Detect which cell encompasses the target text, then output its [x, y] center coordinate. 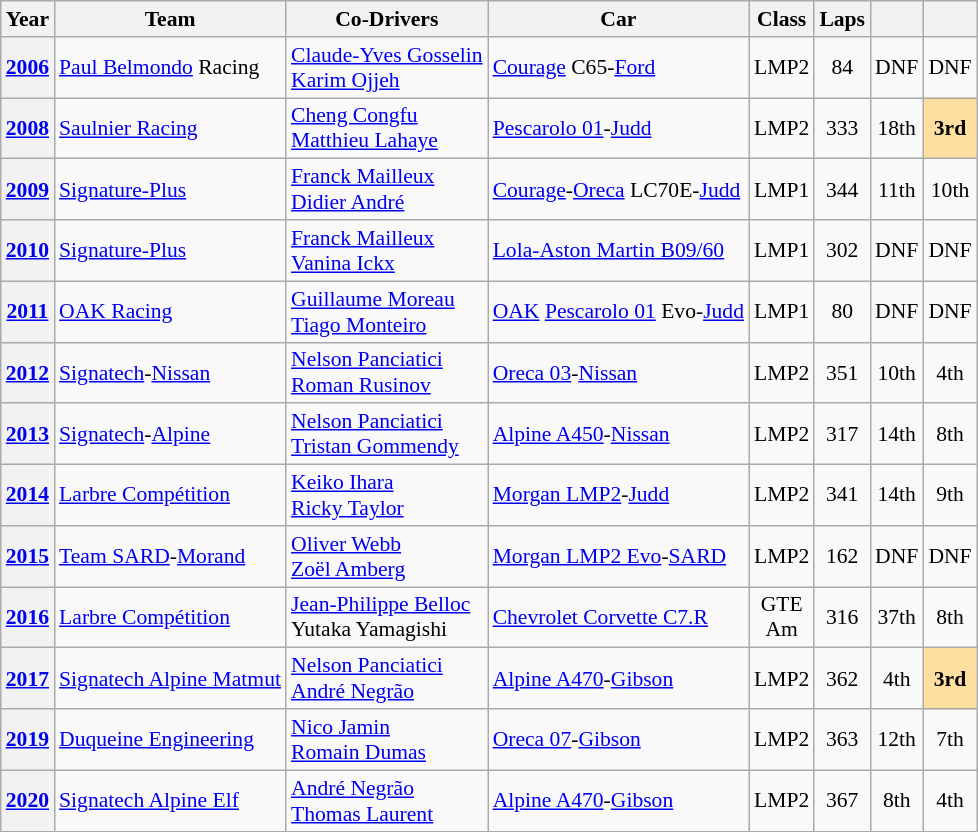
Nelson Panciatici Roman Rusinov [387, 372]
344 [842, 190]
162 [842, 556]
Franck Mailleux Didier André [387, 190]
Pescarolo 01-Judd [618, 128]
Team SARD-Morand [170, 556]
Car [618, 19]
Guillaume Moreau Tiago Monteiro [387, 312]
37th [896, 618]
2013 [28, 434]
2008 [28, 128]
Saulnier Racing [170, 128]
2015 [28, 556]
2012 [28, 372]
Jean-Philippe Belloc Yutaka Yamagishi [387, 618]
Morgan LMP2-Judd [618, 496]
84 [842, 68]
2010 [28, 250]
2006 [28, 68]
Nico Jamin Romain Dumas [387, 740]
Oliver Webb Zoël Amberg [387, 556]
GTEAm [782, 618]
Keiko Ihara Ricky Taylor [387, 496]
Nelson Panciatici Tristan Gommendy [387, 434]
18th [896, 128]
Signatech Alpine Matmut [170, 678]
Morgan LMP2 Evo-SARD [618, 556]
Class [782, 19]
2011 [28, 312]
Paul Belmondo Racing [170, 68]
363 [842, 740]
OAK Racing [170, 312]
2019 [28, 740]
2016 [28, 618]
Signatech-Alpine [170, 434]
Co-Drivers [387, 19]
Oreca 07-Gibson [618, 740]
André Negrão Thomas Laurent [387, 800]
Team [170, 19]
12th [896, 740]
Nelson Panciatici André Negrão [387, 678]
2020 [28, 800]
Claude-Yves Gosselin Karim Ojjeh [387, 68]
2017 [28, 678]
11th [896, 190]
9th [950, 496]
Year [28, 19]
Cheng Congfu Matthieu Lahaye [387, 128]
Duqueine Engineering [170, 740]
351 [842, 372]
367 [842, 800]
317 [842, 434]
Courage C65-Ford [618, 68]
2009 [28, 190]
Chevrolet Corvette C7.R [618, 618]
316 [842, 618]
Alpine A450-Nissan [618, 434]
302 [842, 250]
2014 [28, 496]
Lola-Aston Martin B09/60 [618, 250]
333 [842, 128]
Signatech Alpine Elf [170, 800]
Franck Mailleux Vanina Ickx [387, 250]
80 [842, 312]
OAK Pescarolo 01 Evo-Judd [618, 312]
7th [950, 740]
Signatech-Nissan [170, 372]
Laps [842, 19]
Oreca 03-Nissan [618, 372]
341 [842, 496]
Courage-Oreca LC70E-Judd [618, 190]
362 [842, 678]
